Return (X, Y) of the center of cell containing provided text 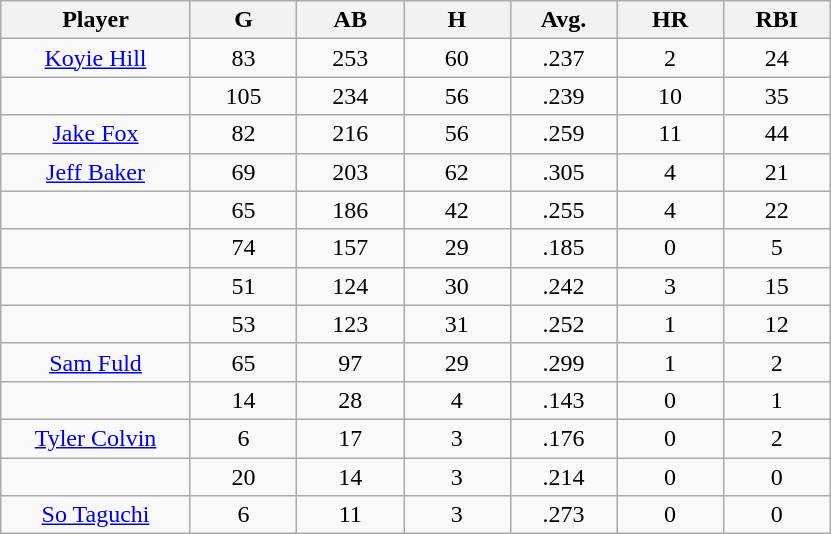
35 (776, 96)
30 (458, 286)
.242 (564, 286)
53 (244, 324)
17 (350, 438)
Jake Fox (96, 134)
22 (776, 210)
157 (350, 248)
44 (776, 134)
186 (350, 210)
24 (776, 58)
.305 (564, 172)
10 (670, 96)
253 (350, 58)
216 (350, 134)
83 (244, 58)
Player (96, 20)
42 (458, 210)
Avg. (564, 20)
AB (350, 20)
Sam Fuld (96, 362)
203 (350, 172)
G (244, 20)
H (458, 20)
Koyie Hill (96, 58)
.143 (564, 400)
.176 (564, 438)
Tyler Colvin (96, 438)
.255 (564, 210)
.185 (564, 248)
51 (244, 286)
21 (776, 172)
RBI (776, 20)
.237 (564, 58)
60 (458, 58)
.214 (564, 477)
28 (350, 400)
124 (350, 286)
97 (350, 362)
12 (776, 324)
123 (350, 324)
.273 (564, 515)
So Taguchi (96, 515)
69 (244, 172)
234 (350, 96)
.259 (564, 134)
31 (458, 324)
HR (670, 20)
62 (458, 172)
20 (244, 477)
15 (776, 286)
105 (244, 96)
74 (244, 248)
.252 (564, 324)
82 (244, 134)
Jeff Baker (96, 172)
.299 (564, 362)
.239 (564, 96)
5 (776, 248)
